Locate the cell with the specified text and output its [x, y] center coordinate. 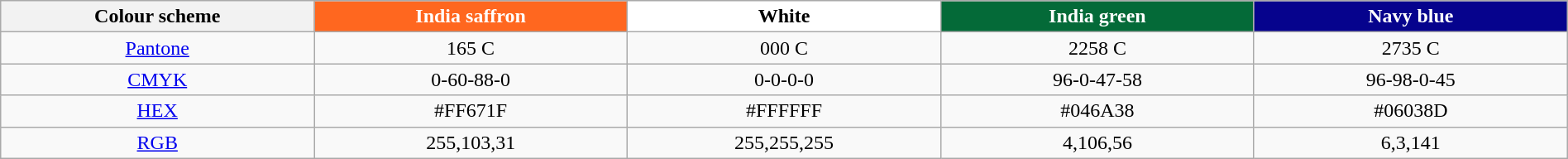
India saffron [471, 17]
HEX [157, 111]
6,3,141 [1411, 142]
#046A38 [1097, 111]
Pantone [157, 48]
Navy blue [1411, 17]
#FFFFFF [784, 111]
RGB [157, 142]
2258 C [1097, 48]
0-0-0-0 [784, 79]
165 C [471, 48]
255,255,255 [784, 142]
CMYK [157, 79]
#FF671F [471, 111]
0-60-88-0 [471, 79]
255,103,31 [471, 142]
India green [1097, 17]
White [784, 17]
#06038D [1411, 111]
96-98-0-45 [1411, 79]
96-0-47-58 [1097, 79]
4,106,56 [1097, 142]
Colour scheme [157, 17]
000 C [784, 48]
2735 C [1411, 48]
